Extract the (X, Y) coordinate from the center of the cell holding the provided text.  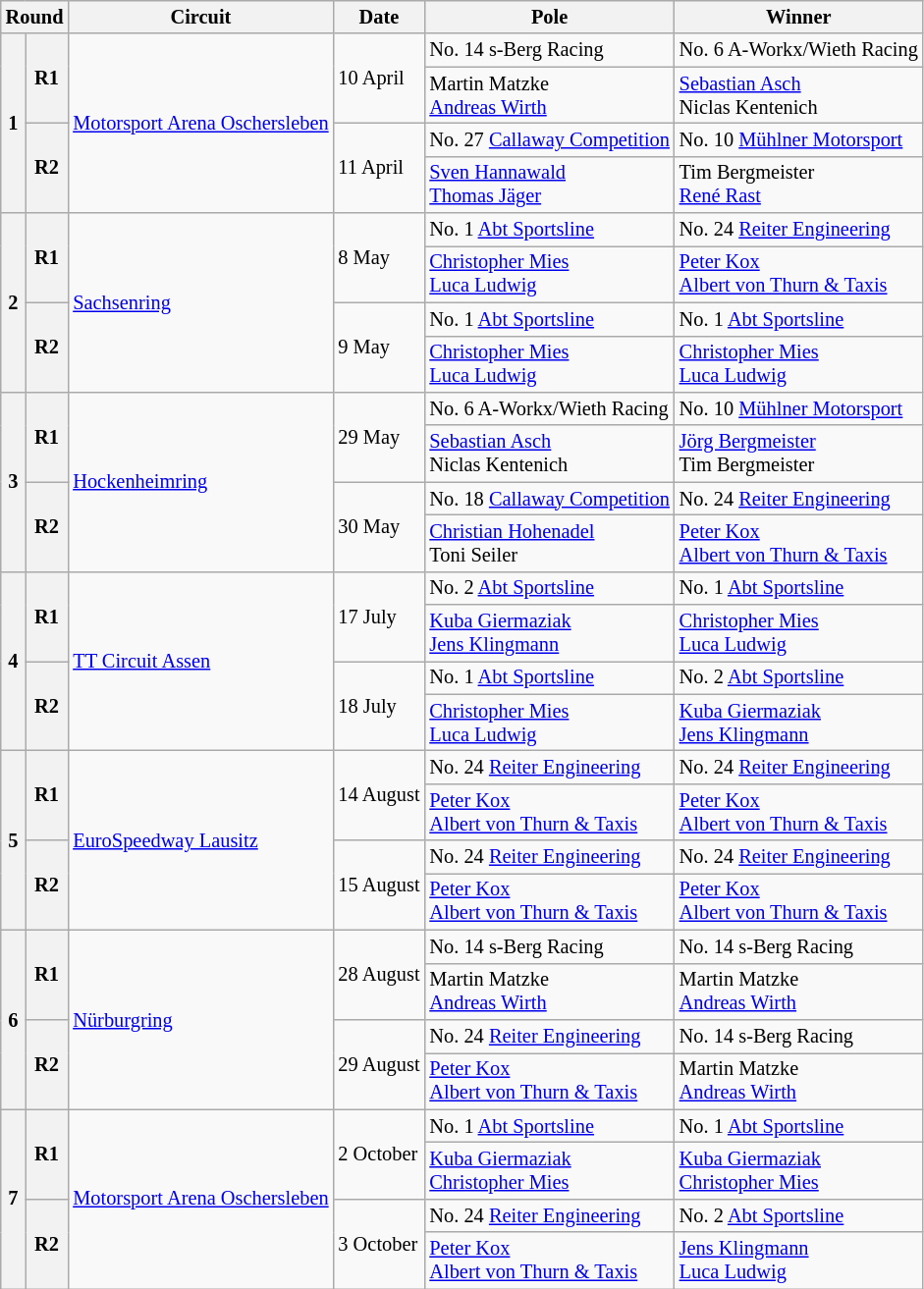
28 August (379, 974)
Jörg Bergmeister Tim Bergmeister (799, 454)
3 October (379, 1243)
4 (14, 662)
8 May (379, 257)
Date (379, 17)
Tim Bergmeister René Rast (799, 185)
18 July (379, 705)
29 August (379, 1064)
1 (14, 124)
Winner (799, 17)
Pole (549, 17)
Circuit (200, 17)
15 August (379, 886)
29 May (379, 436)
No. 18 Callaway Competition (549, 499)
Nürburgring (200, 1019)
Sachsenring (200, 302)
Christian Hohenadel Toni Seiler (549, 543)
TT Circuit Assen (200, 662)
6 (14, 1019)
2 October (379, 1155)
5 (14, 840)
No. 27 Callaway Competition (549, 139)
Sven Hannawald Thomas Jäger (549, 185)
Jens Klingmann Luca Ludwig (799, 1261)
2 (14, 302)
11 April (379, 167)
9 May (379, 348)
14 August (379, 795)
EuroSpeedway Lausitz (200, 840)
10 April (379, 79)
Hockenheimring (200, 481)
30 May (379, 526)
3 (14, 481)
17 July (379, 617)
Round (35, 17)
7 (14, 1200)
